Determine the (X, Y) coordinate at the center of the cell enclosing the given text.  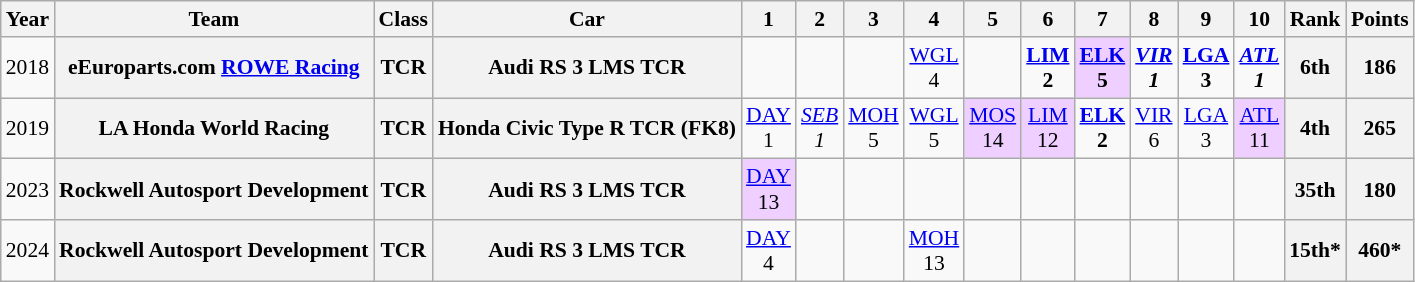
Points (1380, 19)
4 (934, 19)
ATL11 (1259, 128)
ELK5 (1103, 68)
460* (1380, 250)
6th (1315, 68)
2 (820, 19)
Honda Civic Type R TCR (FK8) (587, 128)
LIM2 (1048, 68)
DAY1 (768, 128)
6 (1048, 19)
2023 (28, 190)
1 (768, 19)
LA Honda World Racing (214, 128)
265 (1380, 128)
3 (874, 19)
5 (992, 19)
Year (28, 19)
Rank (1315, 19)
MOH13 (934, 250)
8 (1154, 19)
Team (214, 19)
VIR1 (1154, 68)
35th (1315, 190)
4th (1315, 128)
Car (587, 19)
2019 (28, 128)
2018 (28, 68)
10 (1259, 19)
7 (1103, 19)
eEuroparts.com ROWE Racing (214, 68)
DAY4 (768, 250)
180 (1380, 190)
DAY13 (768, 190)
ELK2 (1103, 128)
SEB1 (820, 128)
ATL1 (1259, 68)
9 (1206, 19)
15th* (1315, 250)
186 (1380, 68)
MOH5 (874, 128)
Class (404, 19)
VIR6 (1154, 128)
2024 (28, 250)
LIM12 (1048, 128)
WGL5 (934, 128)
MOS14 (992, 128)
WGL4 (934, 68)
